Capture the cell that displays the provided text and extract its (X, Y) central coordinate. 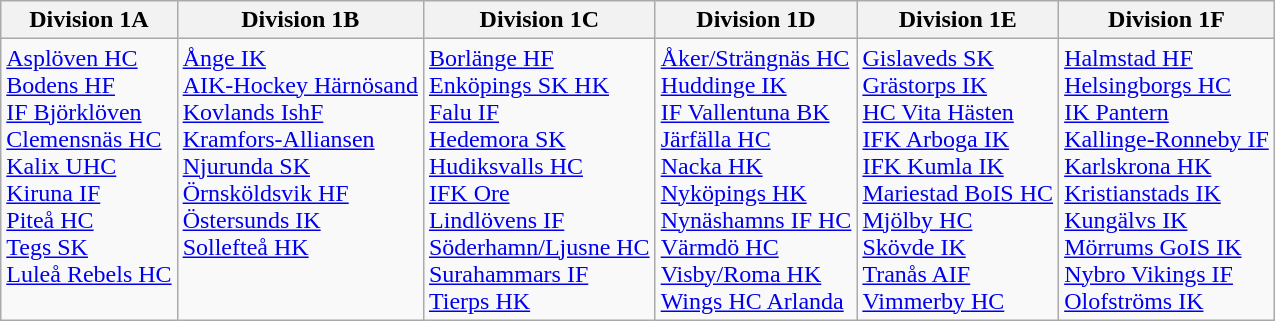
Asplöven HCBodens HFIF BjörklövenClemensnäs HCKalix UHCKiruna IFPiteå HCTegs SKLuleå Rebels HC (89, 180)
Gislaveds SKGrästorps IKHC Vita HästenIFK Arboga IKIFK Kumla IKMariestad BoIS HCMjölby HCSkövde IKTranås AIFVimmerby HC (958, 180)
Division 1B (300, 20)
Division 1E (958, 20)
Division 1F (1167, 20)
Halmstad HFHelsingborgs HCIK PanternKallinge-Ronneby IFKarlskrona HKKristianstads IKKungälvs IKMörrums GoIS IKNybro Vikings IFOlofströms IK (1167, 180)
Borlänge HFEnköpings SK HKFalu IFHedemora SKHudiksvalls HCIFK OreLindlövens IFSöderhamn/Ljusne HCSurahammars IFTierps HK (539, 180)
Division 1C (539, 20)
Ånge IKAIK-Hockey HärnösandKovlands IshFKramfors-AlliansenNjurunda SKÖrnsköldsvik HFÖstersunds IKSollefteå HK (300, 180)
Division 1D (756, 20)
Åker/Strängnäs HCHuddinge IKIF Vallentuna BKJärfälla HCNacka HKNyköpings HKNynäshamns IF HCVärmdö HCVisby/Roma HKWings HC Arlanda (756, 180)
Division 1A (89, 20)
